Pinpoint the cell where the given text exists, returning its [x, y] midpoint coordinate. 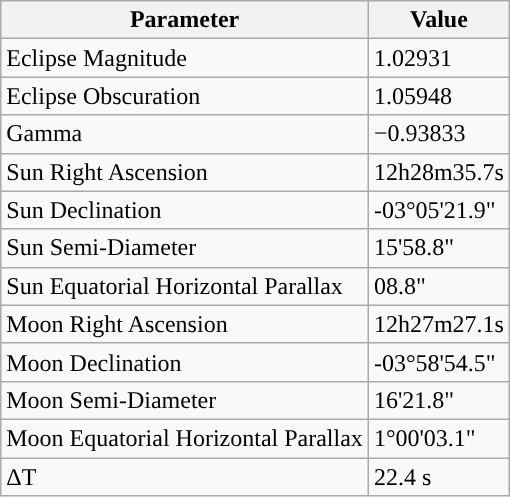
08.8" [438, 286]
1°00'03.1" [438, 438]
-03°05'21.9" [438, 210]
Moon Equatorial Horizontal Parallax [185, 438]
Moon Declination [185, 362]
12h27m27.1s [438, 324]
Parameter [185, 20]
1.05948 [438, 96]
ΔT [185, 477]
Sun Semi-Diameter [185, 248]
Sun Equatorial Horizontal Parallax [185, 286]
Sun Declination [185, 210]
Eclipse Magnitude [185, 58]
Moon Semi-Diameter [185, 400]
15'58.8" [438, 248]
Moon Right Ascension [185, 324]
22.4 s [438, 477]
Sun Right Ascension [185, 172]
12h28m35.7s [438, 172]
Value [438, 20]
Eclipse Obscuration [185, 96]
Gamma [185, 134]
−0.93833 [438, 134]
1.02931 [438, 58]
-03°58'54.5" [438, 362]
16'21.8" [438, 400]
